Pinpoint the cell where the given text exists, returning its [x, y] midpoint coordinate. 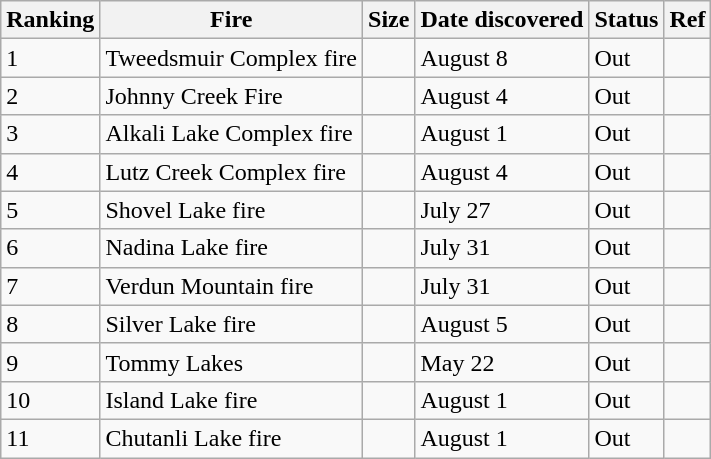
4 [50, 172]
Verdun Mountain fire [232, 286]
5 [50, 210]
July 27 [502, 210]
2 [50, 96]
Tommy Lakes [232, 362]
August 5 [502, 324]
Island Lake fire [232, 400]
3 [50, 134]
Tweedsmuir Complex fire [232, 58]
Size [389, 20]
11 [50, 438]
August 8 [502, 58]
Johnny Creek Fire [232, 96]
Alkali Lake Complex fire [232, 134]
1 [50, 58]
Fire [232, 20]
Shovel Lake fire [232, 210]
Nadina Lake fire [232, 248]
9 [50, 362]
6 [50, 248]
May 22 [502, 362]
Ranking [50, 20]
Status [626, 20]
Ref [688, 20]
7 [50, 286]
Lutz Creek Complex fire [232, 172]
10 [50, 400]
Chutanli Lake fire [232, 438]
8 [50, 324]
Date discovered [502, 20]
Silver Lake fire [232, 324]
